Identify which cell holds the provided text, then report its (x, y) central coordinate. 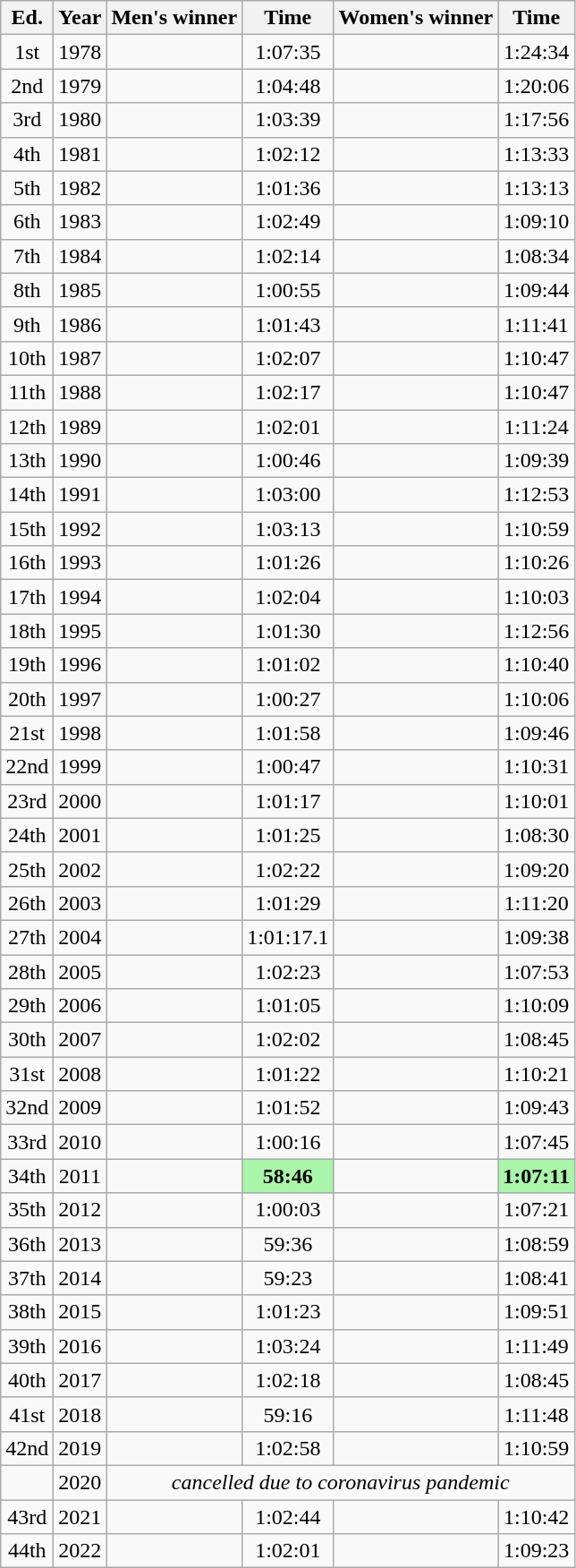
Men's winner (174, 18)
1:02:23 (288, 971)
1:09:39 (537, 461)
1:11:20 (537, 903)
1:01:02 (288, 665)
1986 (80, 324)
1:01:36 (288, 188)
38th (27, 1312)
21st (27, 733)
1:00:47 (288, 767)
1:10:03 (537, 597)
1:00:46 (288, 461)
8th (27, 290)
1:01:23 (288, 1312)
1:00:16 (288, 1142)
1:02:02 (288, 1040)
1:01:58 (288, 733)
1979 (80, 86)
1991 (80, 495)
2013 (80, 1244)
2004 (80, 937)
1981 (80, 154)
1:13:13 (537, 188)
Ed. (27, 18)
1:09:20 (537, 869)
1:02:44 (288, 1517)
1989 (80, 427)
2019 (80, 1448)
1:08:30 (537, 835)
1:03:39 (288, 120)
1:02:04 (288, 597)
2015 (80, 1312)
5th (27, 188)
2011 (80, 1176)
Year (80, 18)
31st (27, 1074)
1:03:13 (288, 529)
1:02:18 (288, 1380)
35th (27, 1210)
2020 (80, 1482)
1:20:06 (537, 86)
1:12:53 (537, 495)
42nd (27, 1448)
2002 (80, 869)
39th (27, 1346)
1:07:35 (288, 52)
18th (27, 631)
1:09:44 (537, 290)
19th (27, 665)
16th (27, 563)
15th (27, 529)
1:02:17 (288, 392)
1982 (80, 188)
29th (27, 1006)
10th (27, 358)
1:10:26 (537, 563)
1:02:58 (288, 1448)
1:03:24 (288, 1346)
1:01:26 (288, 563)
1:02:14 (288, 256)
1:01:43 (288, 324)
3rd (27, 120)
44th (27, 1551)
2005 (80, 971)
1:00:55 (288, 290)
1:11:24 (537, 427)
1:09:23 (537, 1551)
1:04:48 (288, 86)
1:02:12 (288, 154)
36th (27, 1244)
2014 (80, 1278)
2016 (80, 1346)
1999 (80, 767)
34th (27, 1176)
41st (27, 1414)
20th (27, 699)
1997 (80, 699)
Women's winner (416, 18)
2000 (80, 801)
2009 (80, 1108)
1:11:48 (537, 1414)
1:01:52 (288, 1108)
1984 (80, 256)
1994 (80, 597)
2017 (80, 1380)
9th (27, 324)
1:02:49 (288, 222)
2001 (80, 835)
1:07:11 (537, 1176)
1:24:34 (537, 52)
2nd (27, 86)
1:08:59 (537, 1244)
1987 (80, 358)
1:01:22 (288, 1074)
33rd (27, 1142)
1:07:45 (537, 1142)
1:00:27 (288, 699)
30th (27, 1040)
1988 (80, 392)
1:10:31 (537, 767)
2022 (80, 1551)
1998 (80, 733)
1:00:03 (288, 1210)
1:17:56 (537, 120)
1:10:06 (537, 699)
1993 (80, 563)
1980 (80, 120)
1:10:09 (537, 1006)
37th (27, 1278)
1:01:29 (288, 903)
2012 (80, 1210)
2008 (80, 1074)
1:08:41 (537, 1278)
1:01:17 (288, 801)
40th (27, 1380)
1:09:46 (537, 733)
1:09:51 (537, 1312)
12th (27, 427)
6th (27, 222)
17th (27, 597)
22nd (27, 767)
59:16 (288, 1414)
4th (27, 154)
24th (27, 835)
2010 (80, 1142)
1:01:30 (288, 631)
27th (27, 937)
1:07:53 (537, 971)
1990 (80, 461)
1:02:22 (288, 869)
32nd (27, 1108)
7th (27, 256)
1:09:43 (537, 1108)
14th (27, 495)
1978 (80, 52)
1:11:49 (537, 1346)
59:23 (288, 1278)
1:09:38 (537, 937)
59:36 (288, 1244)
1:10:40 (537, 665)
28th (27, 971)
1st (27, 52)
1:12:56 (537, 631)
11th (27, 392)
1:08:34 (537, 256)
2003 (80, 903)
1:01:05 (288, 1006)
2007 (80, 1040)
1:02:07 (288, 358)
26th (27, 903)
1:07:21 (537, 1210)
1983 (80, 222)
1:13:33 (537, 154)
1:11:41 (537, 324)
cancelled due to coronavirus pandemic (341, 1482)
1:09:10 (537, 222)
25th (27, 869)
2006 (80, 1006)
58:46 (288, 1176)
1:03:00 (288, 495)
23rd (27, 801)
1:10:42 (537, 1517)
2018 (80, 1414)
1995 (80, 631)
1992 (80, 529)
2021 (80, 1517)
43rd (27, 1517)
1:10:01 (537, 801)
1996 (80, 665)
1:01:17.1 (288, 937)
13th (27, 461)
1985 (80, 290)
1:10:21 (537, 1074)
1:01:25 (288, 835)
